Capture the cell that displays the provided text and extract its [X, Y] central coordinate. 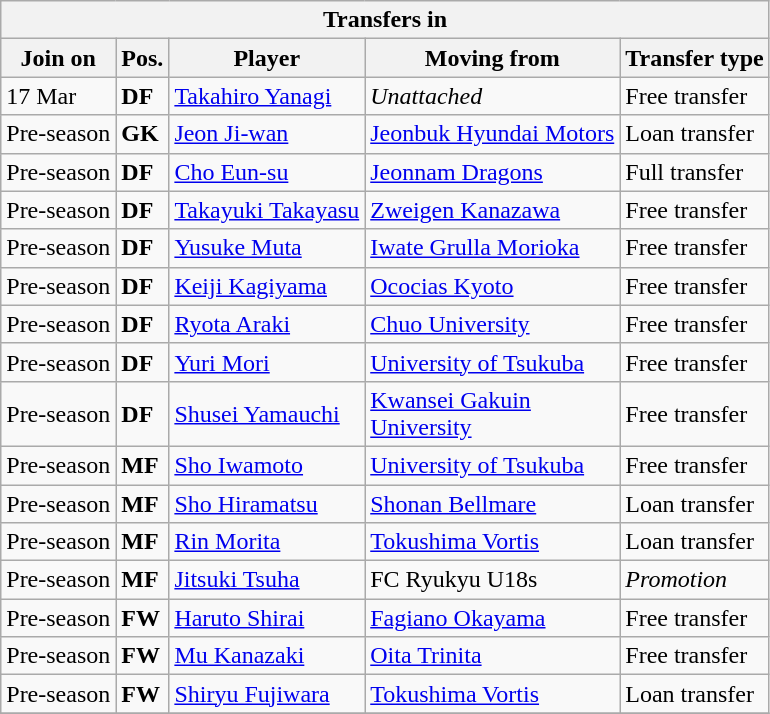
Rin Morita [267, 542]
Fagiano Okayama [492, 618]
Ococias Kyoto [492, 286]
Chuo University [492, 324]
Full transfer [694, 172]
Player [267, 58]
Join on [58, 58]
Zweigen Kanazawa [492, 210]
Kwansei GakuinUniversity [492, 414]
Takayuki Takayasu [267, 210]
Keiji Kagiyama [267, 286]
Unattached [492, 96]
Jeonnam Dragons [492, 172]
Yuri Mori [267, 362]
Moving from [492, 58]
Ryota Araki [267, 324]
Shonan Bellmare [492, 503]
Haruto Shirai [267, 618]
Takahiro Yanagi [267, 96]
GK [142, 134]
Shusei Yamauchi [267, 414]
Jitsuki Tsuha [267, 580]
Mu Kanazaki [267, 656]
17 Mar [58, 96]
FC Ryukyu U18s [492, 580]
Cho Eun-su [267, 172]
Oita Trinita [492, 656]
Sho Iwamoto [267, 465]
Sho Hiramatsu [267, 503]
Pos. [142, 58]
Jeon Ji-wan [267, 134]
Jeonbuk Hyundai Motors [492, 134]
Shiryu Fujiwara [267, 694]
Transfer type [694, 58]
Transfers in [385, 20]
Iwate Grulla Morioka [492, 248]
Promotion [694, 580]
Yusuke Muta [267, 248]
